Return (x, y) of the center of cell containing provided text 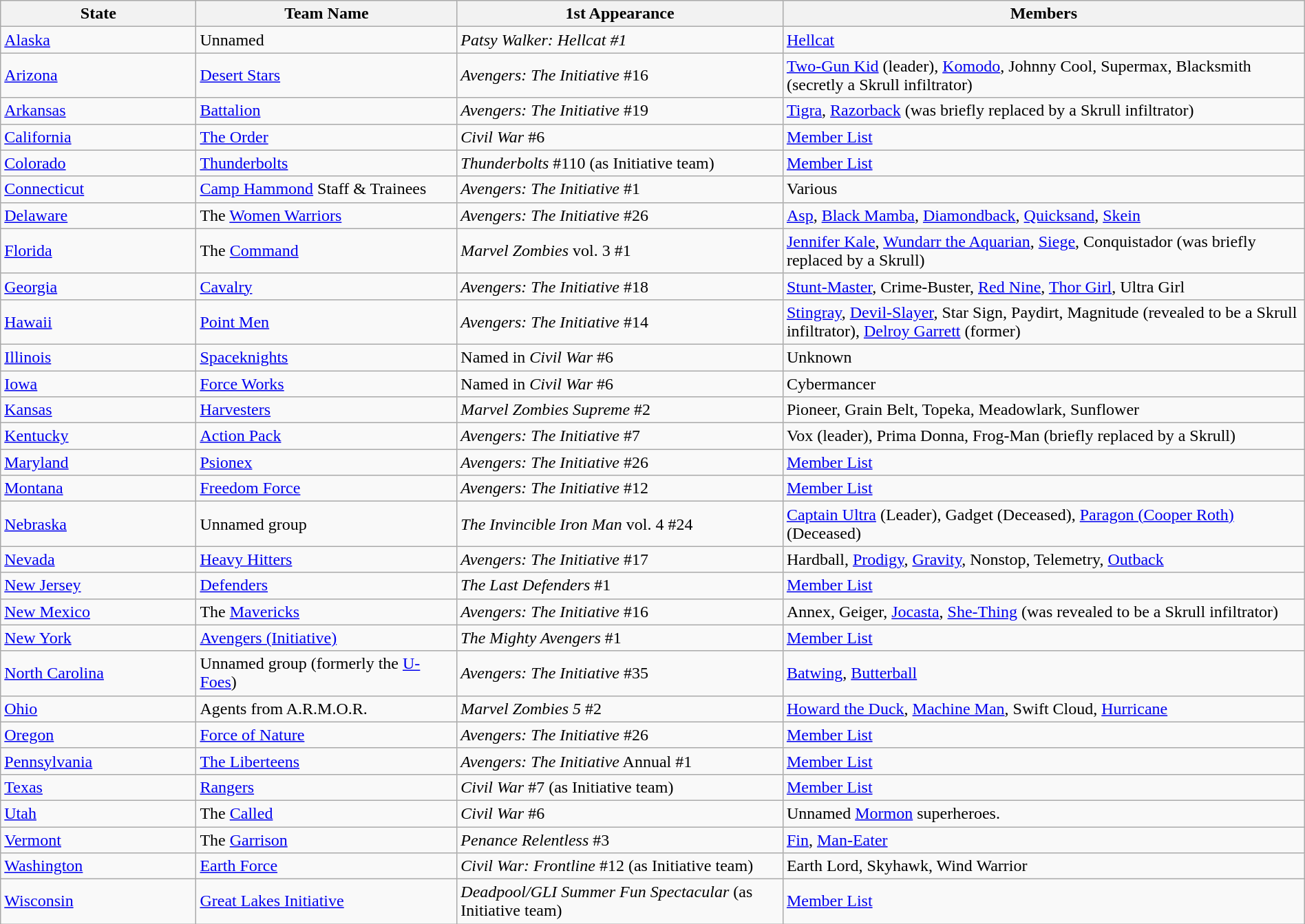
Annex, Geiger, Jocasta, She-Thing (was revealed to be a Skrull infiltrator) (1043, 612)
Various (1043, 189)
Asp, Black Mamba, Diamondback, Quicksand, Skein (1043, 215)
Thunderbolts (326, 163)
Defenders (326, 585)
Action Pack (326, 436)
Unknown (1043, 357)
Maryland (98, 462)
Unnamed group (formerly the U-Foes) (326, 673)
Pennsylvania (98, 761)
The Women Warriors (326, 215)
Spaceknights (326, 357)
Penance Relentless #3 (620, 840)
Nevada (98, 559)
Avengers: The Initiative #7 (620, 436)
Cavalry (326, 286)
Kansas (98, 410)
Howard the Duck, Machine Man, Swift Cloud, Hurricane (1043, 709)
Earth Force (326, 866)
North Carolina (98, 673)
1st Appearance (620, 14)
Earth Lord, Skyhawk, Wind Warrior (1043, 866)
Vermont (98, 840)
Wisconsin (98, 901)
Freedom Force (326, 488)
The Last Defenders #1 (620, 585)
Vox (leader), Prima Donna, Frog-Man (briefly replaced by a Skrull) (1043, 436)
Stingray, Devil-Slayer, Star Sign, Paydirt, Magnitude (revealed to be a Skrull infiltrator), Delroy Garrett (former) (1043, 322)
Force Works (326, 383)
Batwing, Butterball (1043, 673)
Fin, Man-Eater (1043, 840)
The Order (326, 137)
The Mighty Avengers #1 (620, 638)
Marvel Zombies 5 #2 (620, 709)
The Called (326, 813)
Cybermancer (1043, 383)
Texas (98, 787)
New Jersey (98, 585)
Heavy Hitters (326, 559)
Pioneer, Grain Belt, Topeka, Meadowlark, Sunflower (1043, 410)
Rangers (326, 787)
Desert Stars (326, 76)
Unnamed group (326, 524)
Avengers: The Initiative #35 (620, 673)
Members (1043, 14)
State (98, 14)
The Garrison (326, 840)
Alaska (98, 40)
Team Name (326, 14)
The Liberteens (326, 761)
Point Men (326, 322)
Avengers: The Initiative #12 (620, 488)
Camp Hammond Staff & Trainees (326, 189)
Avengers (Initiative) (326, 638)
Psionex (326, 462)
Ohio (98, 709)
New Mexico (98, 612)
Florida (98, 250)
Delaware (98, 215)
Georgia (98, 286)
California (98, 137)
Thunderbolts #110 (as Initiative team) (620, 163)
Avengers: The Initiative #14 (620, 322)
Unnamed Mormon superheroes. (1043, 813)
The Mavericks (326, 612)
Battalion (326, 111)
Stunt-Master, Crime-Buster, Red Nine, Thor Girl, Ultra Girl (1043, 286)
Deadpool/GLI Summer Fun Spectacular (as Initiative team) (620, 901)
Great Lakes Initiative (326, 901)
New York (98, 638)
Avengers: The Initiative #1 (620, 189)
Marvel Zombies Supreme #2 (620, 410)
Avengers: The Initiative #18 (620, 286)
Force of Nature (326, 735)
Jennifer Kale, Wundarr the Aquarian, Siege, Conquistador (was briefly replaced by a Skrull) (1043, 250)
Hellcat (1043, 40)
Connecticut (98, 189)
Kentucky (98, 436)
Agents from A.R.M.O.R. (326, 709)
Nebraska (98, 524)
Civil War: Frontline #12 (as Initiative team) (620, 866)
Captain Ultra (Leader), Gadget (Deceased), Paragon (Cooper Roth) (Deceased) (1043, 524)
Avengers: The Initiative #17 (620, 559)
Two-Gun Kid (leader), Komodo, Johnny Cool, Supermax, Blacksmith (secretly a Skrull infiltrator) (1043, 76)
The Command (326, 250)
The Invincible Iron Man vol. 4 #24 (620, 524)
Marvel Zombies vol. 3 #1 (620, 250)
Hardball, Prodigy, Gravity, Nonstop, Telemetry, Outback (1043, 559)
Oregon (98, 735)
Patsy Walker: Hellcat #1 (620, 40)
Avengers: The Initiative Annual #1 (620, 761)
Arkansas (98, 111)
Colorado (98, 163)
Harvesters (326, 410)
Washington (98, 866)
Montana (98, 488)
Arizona (98, 76)
Civil War #7 (as Initiative team) (620, 787)
Hawaii (98, 322)
Iowa (98, 383)
Avengers: The Initiative #19 (620, 111)
Unnamed (326, 40)
Utah (98, 813)
Tigra, Razorback (was briefly replaced by a Skrull infiltrator) (1043, 111)
Illinois (98, 357)
